Detect which cell encompasses the target text, then output its (x, y) center coordinate. 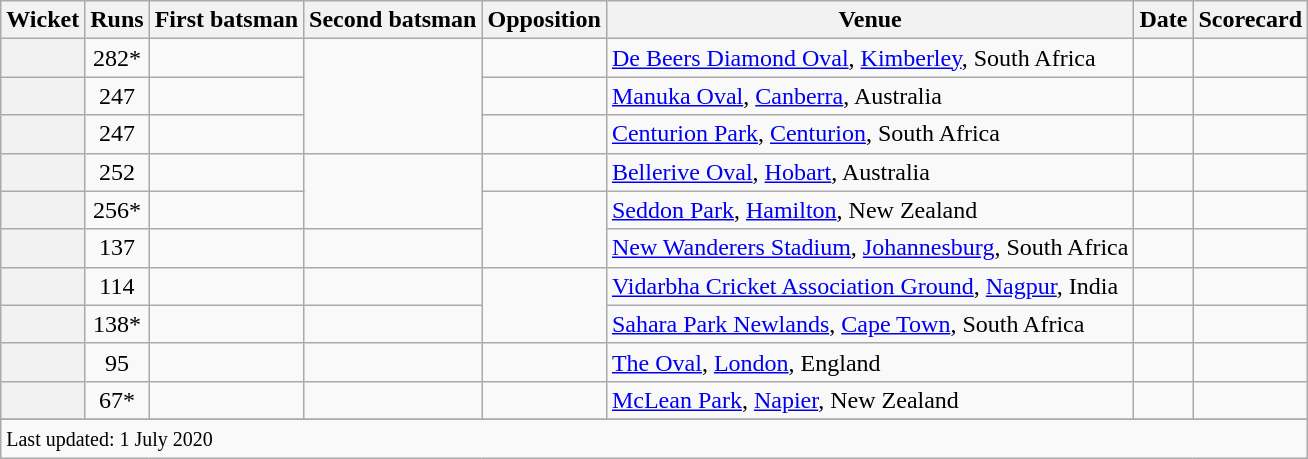
Venue (870, 20)
Last updated: 1 July 2020 (654, 438)
95 (117, 362)
First batsman (226, 20)
Second batsman (393, 20)
Bellerive Oval, Hobart, Australia (870, 172)
282* (117, 58)
Date (1164, 20)
256* (117, 210)
New Wanderers Stadium, Johannesburg, South Africa (870, 248)
The Oval, London, England (870, 362)
Wicket (43, 20)
Opposition (544, 20)
McLean Park, Napier, New Zealand (870, 400)
Seddon Park, Hamilton, New Zealand (870, 210)
252 (117, 172)
138* (117, 324)
Centurion Park, Centurion, South Africa (870, 134)
67* (117, 400)
Scorecard (1250, 20)
114 (117, 286)
Vidarbha Cricket Association Ground, Nagpur, India (870, 286)
Runs (117, 20)
Sahara Park Newlands, Cape Town, South Africa (870, 324)
137 (117, 248)
Manuka Oval, Canberra, Australia (870, 96)
De Beers Diamond Oval, Kimberley, South Africa (870, 58)
